Locate the cell with the specified text and output its (X, Y) center coordinate. 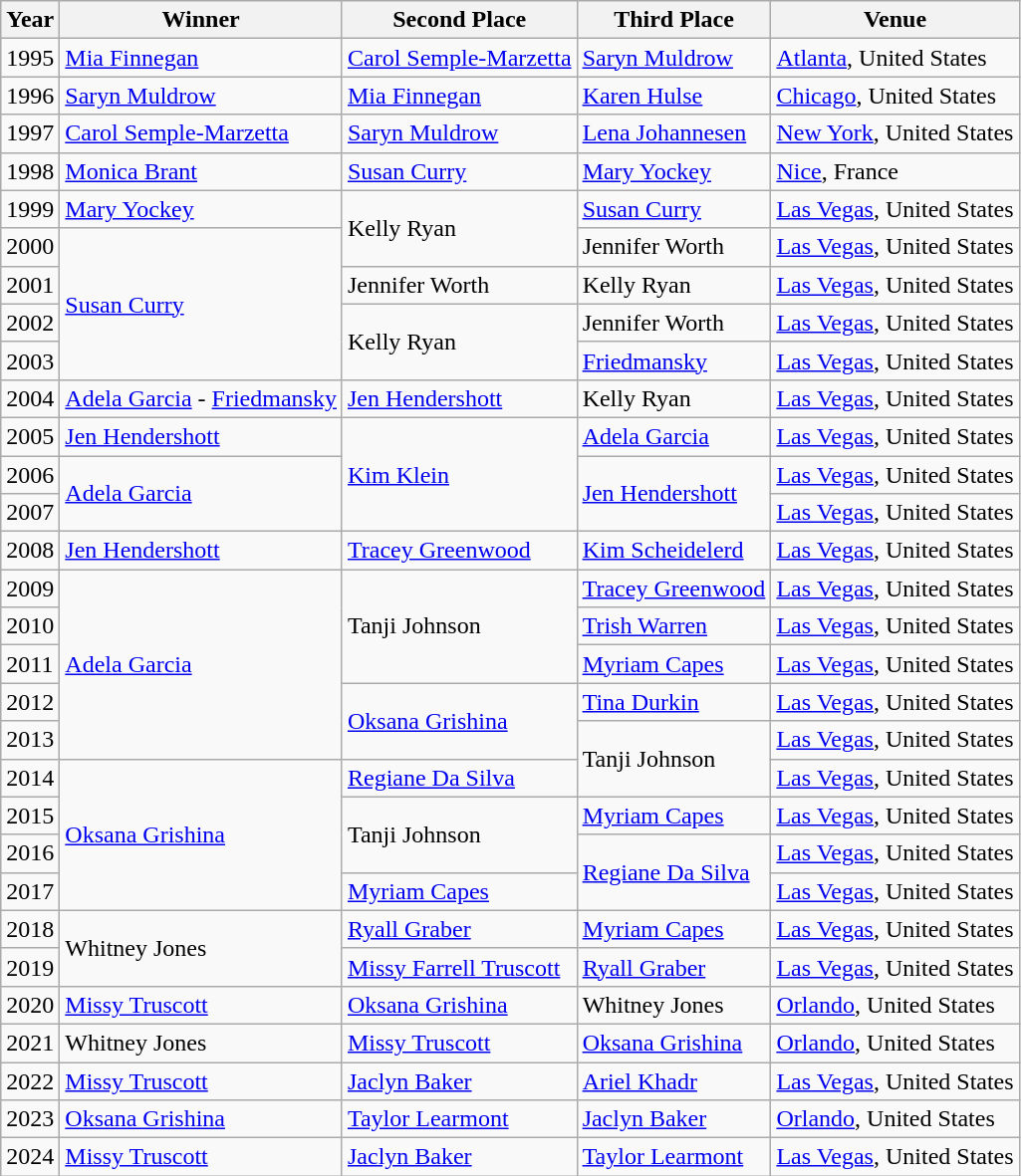
2006 (30, 475)
1997 (30, 133)
Tina Durkin (673, 702)
Atlanta, United States (894, 58)
2010 (30, 626)
New York, United States (894, 133)
2002 (30, 323)
Adela Garcia - Friedmansky (201, 398)
Year (30, 20)
Ariel Khadr (673, 1080)
Second Place (459, 20)
2019 (30, 967)
Karen Hulse (673, 96)
Trish Warren (673, 626)
2018 (30, 929)
2016 (30, 853)
2008 (30, 551)
2013 (30, 740)
1995 (30, 58)
2017 (30, 891)
2022 (30, 1080)
2007 (30, 513)
2004 (30, 398)
Winner (201, 20)
Missy Farrell Truscott (459, 967)
Friedmansky (673, 360)
Venue (894, 20)
2024 (30, 1157)
Chicago, United States (894, 96)
2023 (30, 1119)
1998 (30, 171)
1999 (30, 209)
2005 (30, 436)
2020 (30, 1005)
2015 (30, 816)
2014 (30, 778)
Lena Johannesen (673, 133)
2000 (30, 247)
2012 (30, 702)
Kim Klein (459, 474)
1996 (30, 96)
Nice, France (894, 171)
2011 (30, 664)
2021 (30, 1043)
Monica Brant (201, 171)
Third Place (673, 20)
2003 (30, 360)
2009 (30, 588)
2001 (30, 285)
Kim Scheidelerd (673, 551)
